Capture the cell that displays the provided text and extract its (X, Y) central coordinate. 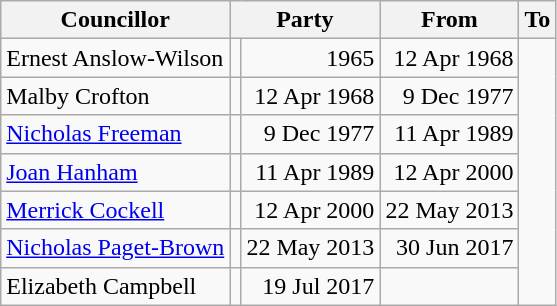
Malby Crofton (116, 96)
1965 (310, 58)
Party (305, 20)
From (450, 20)
To (538, 20)
30 Jun 2017 (450, 248)
Elizabeth Campbell (116, 286)
Merrick Cockell (116, 210)
Nicholas Paget-Brown (116, 248)
19 Jul 2017 (310, 286)
Councillor (116, 20)
Joan Hanham (116, 172)
Nicholas Freeman (116, 134)
Ernest Anslow-Wilson (116, 58)
